Search for the cell housing the specified text and yield its [X, Y] center coordinate. 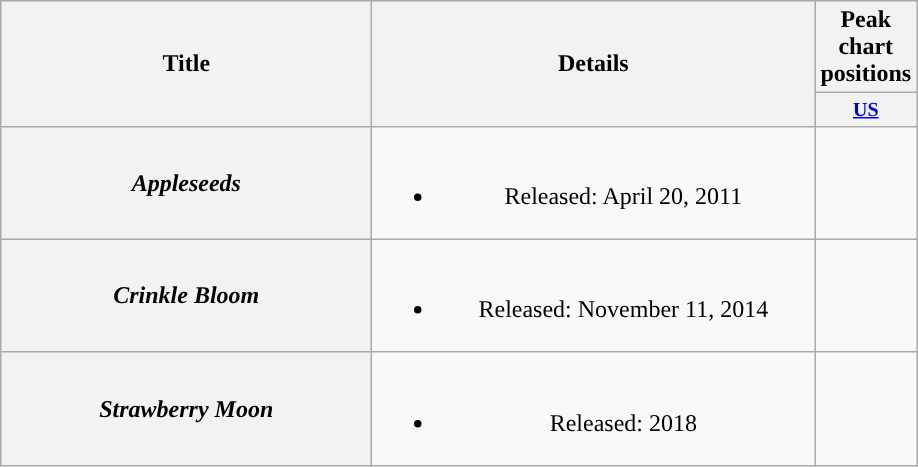
Strawberry Moon [186, 408]
Details [594, 64]
Appleseeds [186, 182]
Title [186, 64]
Released: 2018 [594, 408]
Released: November 11, 2014 [594, 296]
Crinkle Bloom [186, 296]
US [866, 110]
Peak chartpositions [866, 47]
Released: April 20, 2011 [594, 182]
